Pinpoint the cell where the given text exists, returning its (X, Y) midpoint coordinate. 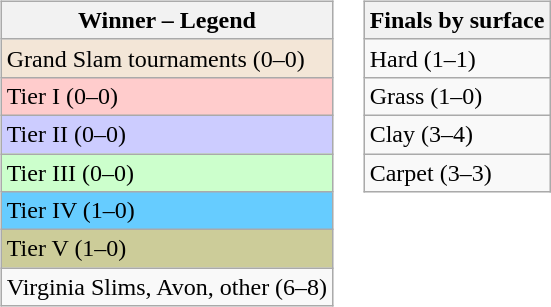
Virginia Slims, Avon, other (6–8) (166, 287)
Winner – Legend (166, 20)
Tier I (0–0) (166, 96)
Grand Slam tournaments (0–0) (166, 58)
Clay (3–4) (457, 134)
Tier II (0–0) (166, 134)
Grass (1–0) (457, 96)
Tier V (1–0) (166, 249)
Carpet (3–3) (457, 173)
Tier IV (1–0) (166, 211)
Finals by surface (457, 20)
Hard (1–1) (457, 58)
Tier III (0–0) (166, 173)
